Return the (X, Y) coordinate for the center point of the cell that contains the specified text.  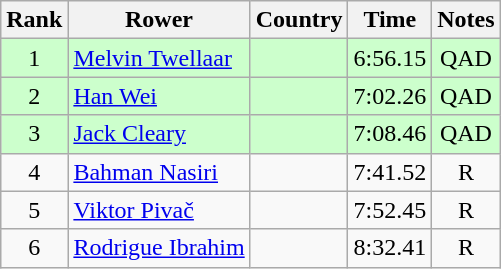
Notes (466, 20)
Country (299, 20)
7:02.26 (390, 96)
2 (34, 96)
4 (34, 172)
6 (34, 248)
5 (34, 210)
6:56.15 (390, 58)
Rower (159, 20)
3 (34, 134)
Jack Cleary (159, 134)
Rank (34, 20)
7:52.45 (390, 210)
Time (390, 20)
1 (34, 58)
Melvin Twellaar (159, 58)
Viktor Pivač (159, 210)
8:32.41 (390, 248)
Bahman Nasiri (159, 172)
7:41.52 (390, 172)
Rodrigue Ibrahim (159, 248)
7:08.46 (390, 134)
Han Wei (159, 96)
